Capture the cell that displays the provided text and extract its [X, Y] central coordinate. 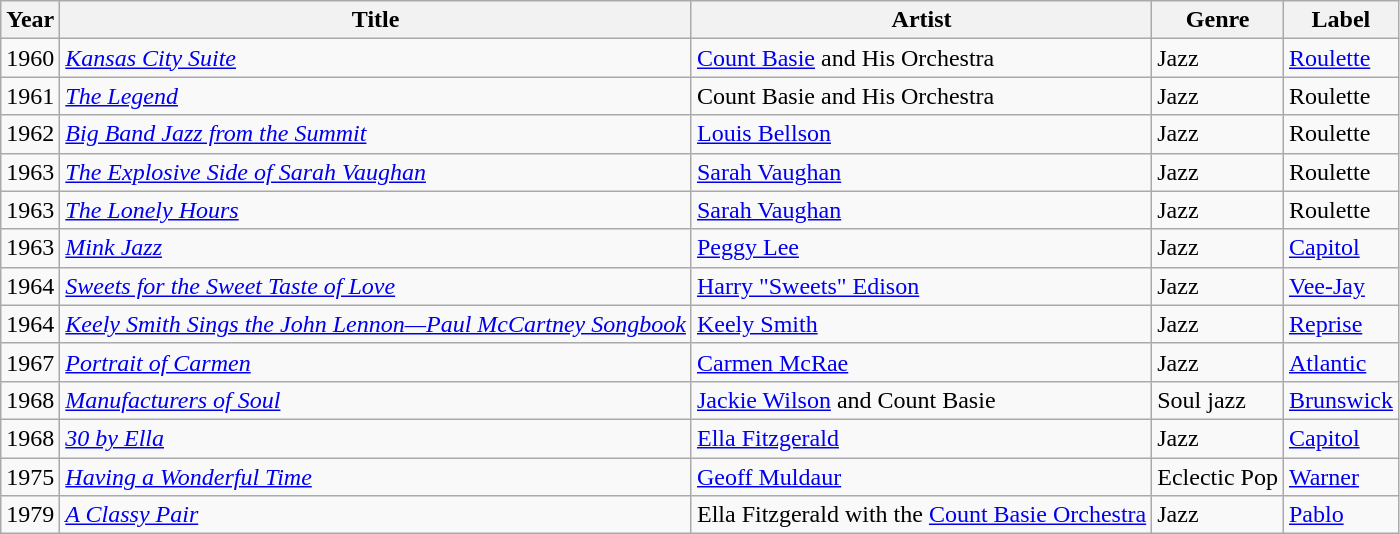
Having a Wonderful Time [376, 477]
Brunswick [1340, 400]
Carmen McRae [921, 362]
The Legend [376, 96]
Peggy Lee [921, 248]
1979 [30, 515]
Eclectic Pop [1218, 477]
1975 [30, 477]
Vee-Jay [1340, 286]
Portrait of Carmen [376, 362]
Manufacturers of Soul [376, 400]
1961 [30, 96]
Keely Smith Sings the John Lennon—Paul McCartney Songbook [376, 324]
Atlantic [1340, 362]
Big Band Jazz from the Summit [376, 134]
The Lonely Hours [376, 210]
Keely Smith [921, 324]
1967 [30, 362]
Harry "Sweets" Edison [921, 286]
Jackie Wilson and Count Basie [921, 400]
Kansas City Suite [376, 58]
Ella Fitzgerald with the Count Basie Orchestra [921, 515]
Geoff Muldaur [921, 477]
Reprise [1340, 324]
Warner [1340, 477]
Label [1340, 20]
The Explosive Side of Sarah Vaughan [376, 172]
Mink Jazz [376, 248]
Ella Fitzgerald [921, 438]
Artist [921, 20]
1960 [30, 58]
Louis Bellson [921, 134]
30 by Ella [376, 438]
Year [30, 20]
Genre [1218, 20]
Soul jazz [1218, 400]
A Classy Pair [376, 515]
Sweets for the Sweet Taste of Love [376, 286]
Title [376, 20]
1962 [30, 134]
Pablo [1340, 515]
